From the cell containing the given text, extract its center point as (X, Y) coordinate. 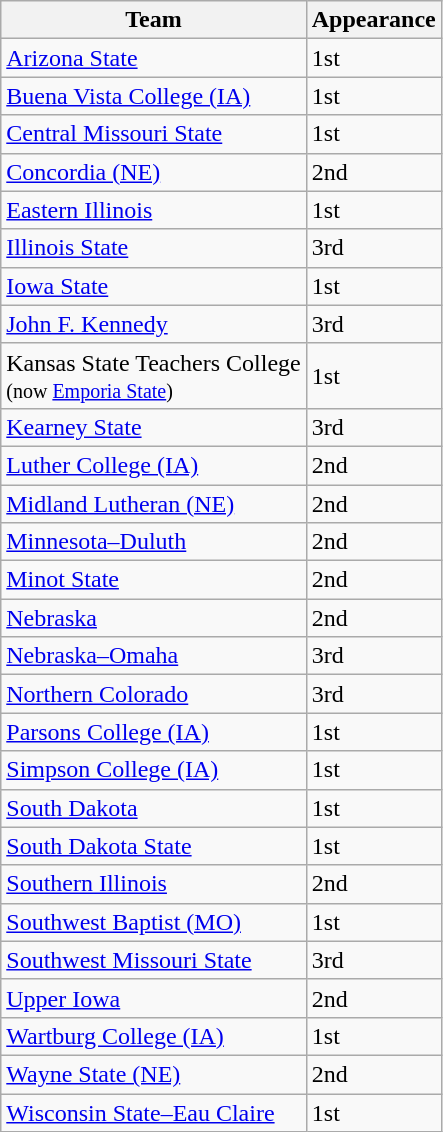
Appearance (374, 20)
Southwest Missouri State (154, 960)
Kansas State Teachers College(now Emporia State) (154, 376)
Illinois State (154, 248)
Buena Vista College (IA) (154, 96)
Wayne State (NE) (154, 1074)
Wartburg College (IA) (154, 1036)
Minot State (154, 580)
South Dakota (154, 808)
Arizona State (154, 58)
Upper Iowa (154, 998)
South Dakota State (154, 846)
Nebraska–Omaha (154, 656)
Central Missouri State (154, 134)
Minnesota–Duluth (154, 542)
Team (154, 20)
Northern Colorado (154, 694)
Nebraska (154, 618)
Iowa State (154, 286)
Southwest Baptist (MO) (154, 922)
Kearney State (154, 427)
John F. Kennedy (154, 324)
Simpson College (IA) (154, 770)
Southern Illinois (154, 884)
Eastern Illinois (154, 210)
Wisconsin State–Eau Claire (154, 1113)
Luther College (IA) (154, 465)
Concordia (NE) (154, 172)
Parsons College (IA) (154, 732)
Midland Lutheran (NE) (154, 503)
